Find where the given text appears and provide that cell's center as (x, y) coordinate. 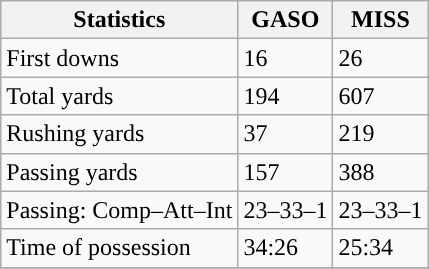
607 (380, 96)
194 (286, 96)
First downs (120, 58)
Time of possession (120, 248)
388 (380, 172)
Rushing yards (120, 134)
26 (380, 58)
16 (286, 58)
37 (286, 134)
Passing: Comp–Att–Int (120, 210)
GASO (286, 20)
Passing yards (120, 172)
219 (380, 134)
25:34 (380, 248)
34:26 (286, 248)
157 (286, 172)
MISS (380, 20)
Statistics (120, 20)
Total yards (120, 96)
